Locate the cell with the specified text and output its [x, y] center coordinate. 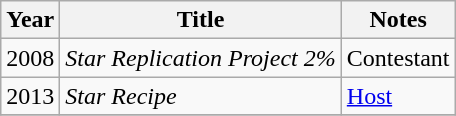
Star Replication Project 2% [200, 58]
Year [30, 20]
2008 [30, 58]
Host [398, 96]
Star Recipe [200, 96]
2013 [30, 96]
Notes [398, 20]
Contestant [398, 58]
Title [200, 20]
